Output the (X, Y) coordinate of the center of the cell containing the given text.  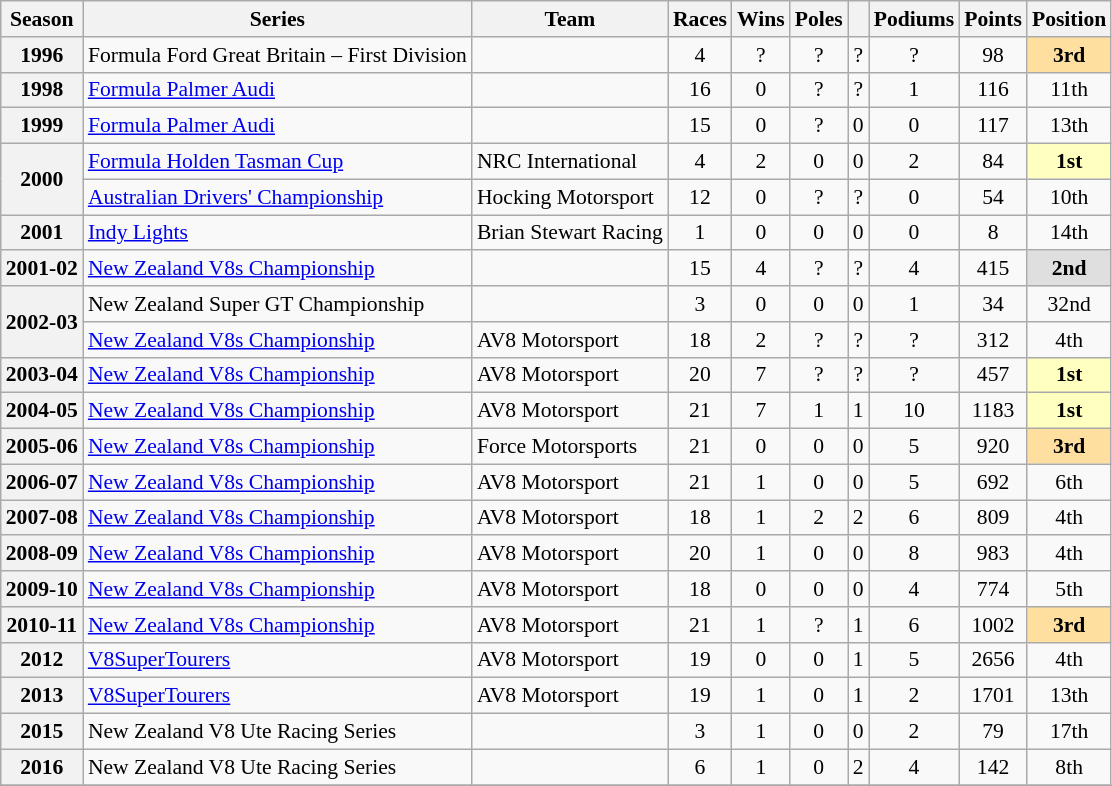
117 (993, 126)
NRC International (570, 162)
142 (993, 767)
Brian Stewart Racing (570, 233)
2005-06 (42, 447)
2016 (42, 767)
1002 (993, 625)
1998 (42, 90)
Wins (761, 19)
79 (993, 732)
2012 (42, 660)
Races (700, 19)
11th (1069, 90)
2003-04 (42, 375)
54 (993, 197)
17th (1069, 732)
6th (1069, 482)
2013 (42, 696)
809 (993, 518)
2000 (42, 180)
10 (914, 411)
457 (993, 375)
692 (993, 482)
2656 (993, 660)
2009-10 (42, 589)
Hocking Motorsport (570, 197)
Position (1069, 19)
Force Motorsports (570, 447)
5th (1069, 589)
2010-11 (42, 625)
98 (993, 55)
774 (993, 589)
2nd (1069, 269)
2007-08 (42, 518)
415 (993, 269)
1183 (993, 411)
Formula Holden Tasman Cup (278, 162)
10th (1069, 197)
Season (42, 19)
Points (993, 19)
14th (1069, 233)
8th (1069, 767)
2001-02 (42, 269)
1999 (42, 126)
Team (570, 19)
116 (993, 90)
920 (993, 447)
New Zealand Super GT Championship (278, 304)
16 (700, 90)
2015 (42, 732)
2004-05 (42, 411)
84 (993, 162)
983 (993, 554)
32nd (1069, 304)
Formula Ford Great Britain – First Division (278, 55)
1701 (993, 696)
2001 (42, 233)
34 (993, 304)
2002-03 (42, 322)
1996 (42, 55)
2008-09 (42, 554)
Australian Drivers' Championship (278, 197)
312 (993, 340)
12 (700, 197)
Podiums (914, 19)
Series (278, 19)
Poles (819, 19)
2006-07 (42, 482)
Indy Lights (278, 233)
